Provide the [X, Y] coordinate of the cell's center where the given text is located.  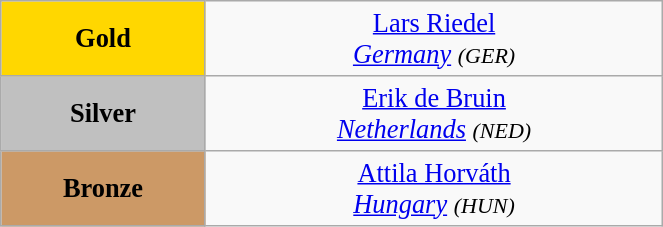
Bronze [103, 188]
Gold [103, 38]
Lars RiedelGermany (GER) [434, 38]
Attila HorváthHungary (HUN) [434, 188]
Silver [103, 112]
Erik de BruinNetherlands (NED) [434, 112]
